Output the (x, y) coordinate of the center of the cell containing the given text.  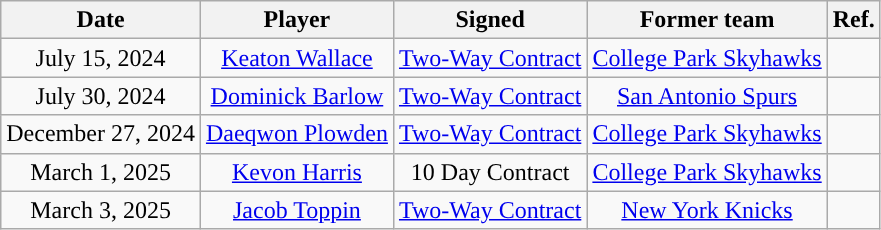
Daeqwon Plowden (296, 134)
Player (296, 20)
March 3, 2025 (101, 210)
Former team (707, 20)
Date (101, 20)
Kevon Harris (296, 172)
July 15, 2024 (101, 58)
Signed (490, 20)
Keaton Wallace (296, 58)
10 Day Contract (490, 172)
Ref. (854, 20)
San Antonio Spurs (707, 96)
Jacob Toppin (296, 210)
Dominick Barlow (296, 96)
July 30, 2024 (101, 96)
March 1, 2025 (101, 172)
New York Knicks (707, 210)
December 27, 2024 (101, 134)
